Determine the (x, y) coordinate at the center of the cell enclosing the given text.  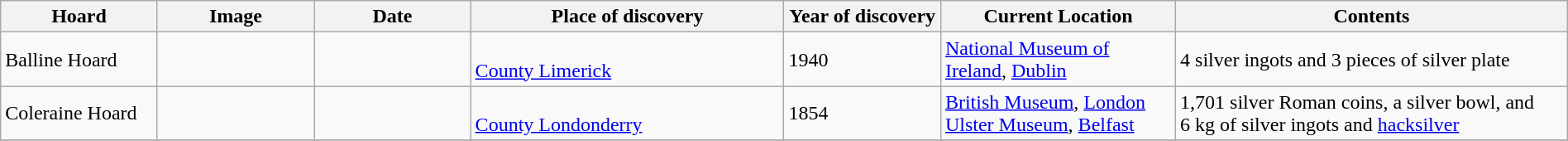
1940 (862, 60)
County Limerick (627, 60)
British Museum, LondonUlster Museum, Belfast (1058, 113)
Contents (1372, 17)
4 silver ingots and 3 pieces of silver plate (1372, 60)
Date (392, 17)
Place of discovery (627, 17)
Hoard (79, 17)
National Museum of Ireland, Dublin (1058, 60)
1,701 silver Roman coins, a silver bowl, and 6 kg of silver ingots and hacksilver (1372, 113)
Balline Hoard (79, 60)
Coleraine Hoard (79, 113)
Image (235, 17)
1854 (862, 113)
County Londonderry (627, 113)
Year of discovery (862, 17)
Current Location (1058, 17)
